Identify which cell holds the provided text, then report its (X, Y) central coordinate. 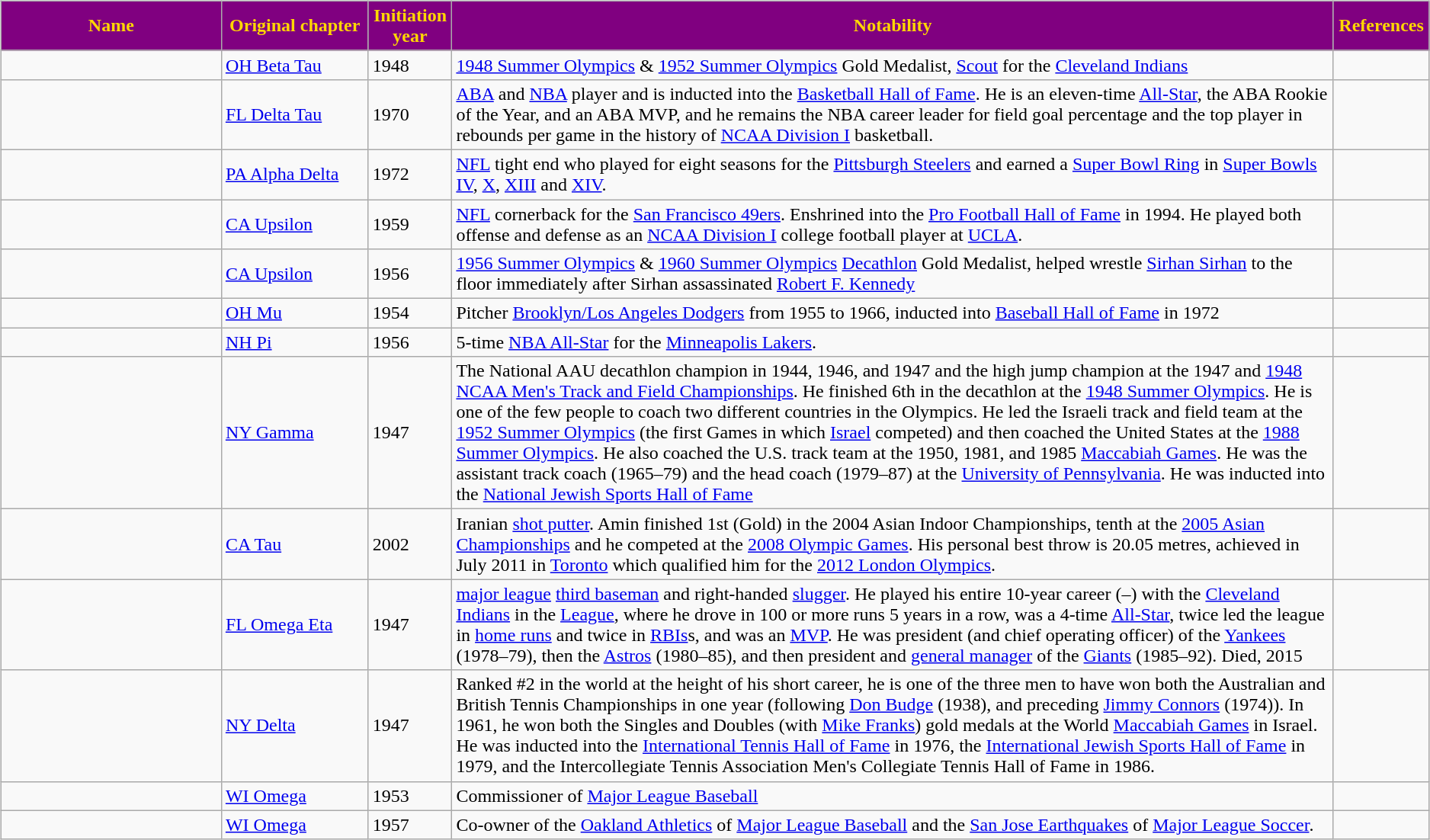
OH Mu (294, 313)
1959 (410, 224)
FL Omega Eta (294, 625)
NY Gamma (294, 433)
NH Pi (294, 342)
NY Delta (294, 726)
FL Delta Tau (294, 114)
1954 (410, 313)
1948 Summer Olympics & 1952 Summer Olympics Gold Medalist, Scout for the Cleveland Indians (893, 65)
2002 (410, 544)
PA Alpha Delta (294, 174)
1972 (410, 174)
Name (111, 26)
Original chapter (294, 26)
5-time NBA All-Star for the Minneapolis Lakers. (893, 342)
1948 (410, 65)
NFL tight end who played for eight seasons for the Pittsburgh Steelers and earned a Super Bowl Ring in Super Bowls IV, X, XIII and XIV. (893, 174)
1953 (410, 796)
CA Tau (294, 544)
OH Beta Tau (294, 65)
Notability (893, 26)
1957 (410, 825)
References (1381, 26)
Pitcher Brooklyn/Los Angeles Dodgers from 1955 to 1966, inducted into Baseball Hall of Fame in 1972 (893, 313)
Initiationyear (410, 26)
Co-owner of the Oakland Athletics of Major League Baseball and the San Jose Earthquakes of Major League Soccer. (893, 825)
1970 (410, 114)
Commissioner of Major League Baseball (893, 796)
